Return [x, y] of the center of cell containing provided text 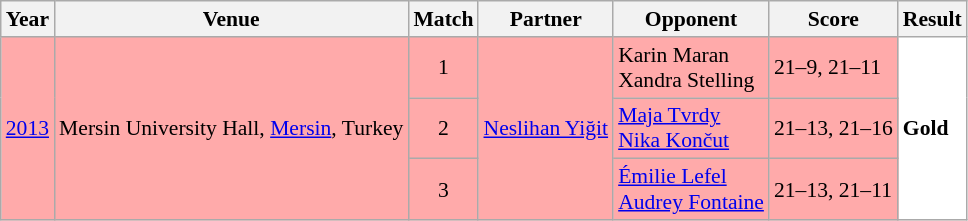
Gold [932, 128]
21–13, 21–16 [834, 128]
Match [443, 19]
Mersin University Hall, Mersin, Turkey [231, 128]
Result [932, 19]
Neslihan Yiğit [546, 128]
1 [443, 68]
2013 [28, 128]
Partner [546, 19]
21–13, 21–11 [834, 190]
Maja Tvrdy Nika Končut [691, 128]
Karin Maran Xandra Stelling [691, 68]
2 [443, 128]
Venue [231, 19]
Opponent [691, 19]
Year [28, 19]
3 [443, 190]
Émilie Lefel Audrey Fontaine [691, 190]
Score [834, 19]
21–9, 21–11 [834, 68]
